Identify which cell holds the provided text, then report its [X, Y] central coordinate. 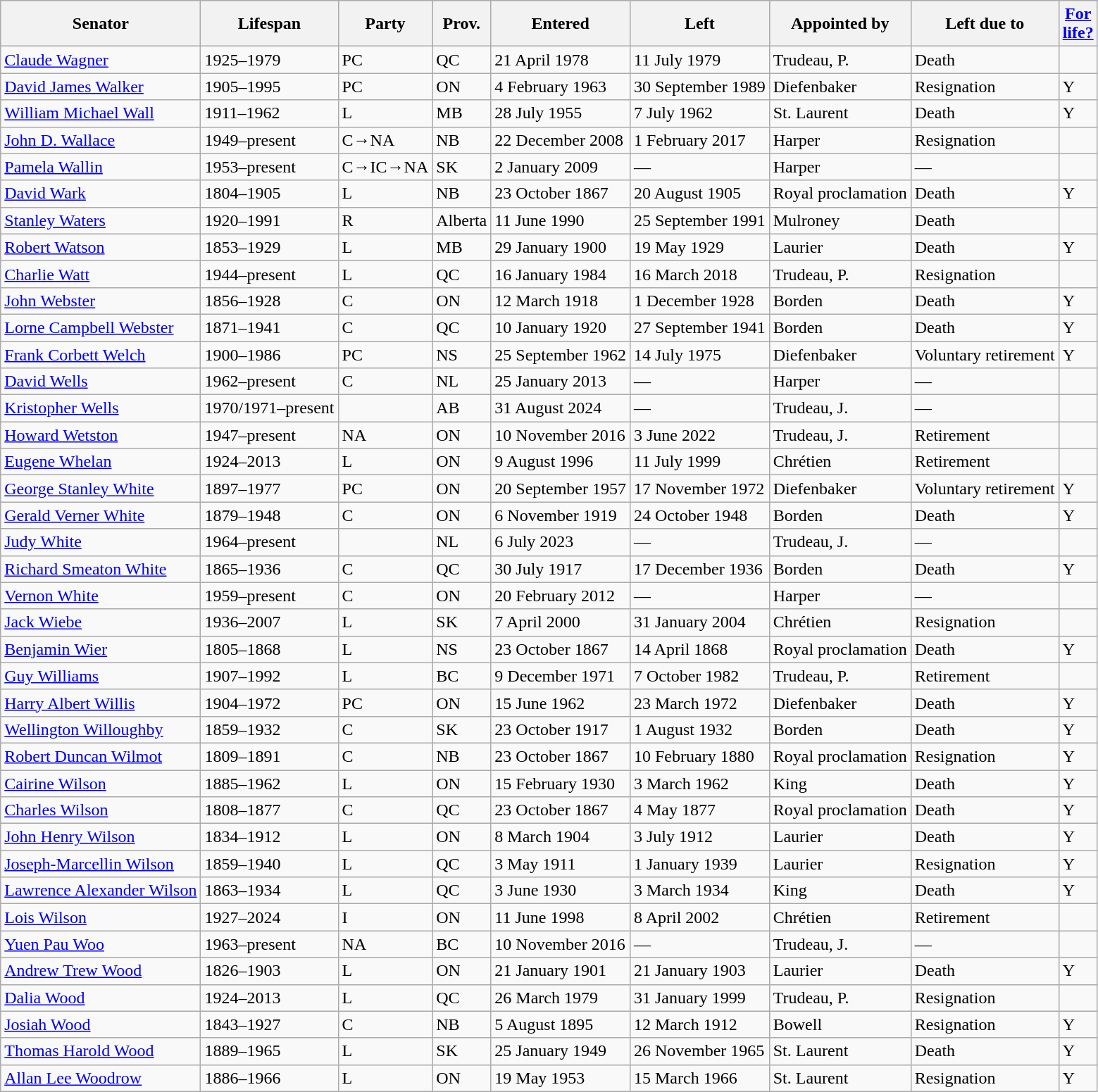
15 March 1966 [699, 1078]
Lifespan [269, 24]
16 March 2018 [699, 274]
Josiah Wood [101, 1024]
1856–1928 [269, 301]
11 July 1979 [699, 60]
Left [699, 24]
26 March 1979 [561, 998]
Claude Wagner [101, 60]
1 February 2017 [699, 140]
7 October 1982 [699, 676]
Frank Corbett Welch [101, 354]
Forlife? [1078, 24]
Gerald Verner White [101, 515]
1 December 1928 [699, 301]
17 December 1936 [699, 569]
21 January 1901 [561, 971]
26 November 1965 [699, 1051]
30 July 1917 [561, 569]
1889–1965 [269, 1051]
George Stanley White [101, 489]
1865–1936 [269, 569]
Charles Wilson [101, 810]
1886–1966 [269, 1078]
Senator [101, 24]
14 April 1868 [699, 649]
28 July 1955 [561, 113]
William Michael Wall [101, 113]
1911–1962 [269, 113]
21 April 1978 [561, 60]
1805–1868 [269, 649]
1871–1941 [269, 327]
Entered [561, 24]
Appointed by [840, 24]
9 August 1996 [561, 462]
John Henry Wilson [101, 837]
23 October 1917 [561, 729]
27 September 1941 [699, 327]
David James Walker [101, 87]
1804–1905 [269, 194]
Andrew Trew Wood [101, 971]
Benjamin Wier [101, 649]
Richard Smeaton White [101, 569]
Mulroney [840, 220]
12 March 1912 [699, 1024]
1853–1929 [269, 247]
Jack Wiebe [101, 622]
Guy Williams [101, 676]
Yuen Pau Woo [101, 944]
12 March 1918 [561, 301]
1809–1891 [269, 756]
25 January 1949 [561, 1051]
20 February 2012 [561, 596]
1834–1912 [269, 837]
15 June 1962 [561, 703]
1863–1934 [269, 891]
10 February 1880 [699, 756]
17 November 1972 [699, 489]
R [385, 220]
15 February 1930 [561, 784]
8 April 2002 [699, 917]
Howard Wetston [101, 435]
10 January 1920 [561, 327]
25 September 1991 [699, 220]
Thomas Harold Wood [101, 1051]
1859–1932 [269, 729]
Allan Lee Woodrow [101, 1078]
C→NA [385, 140]
8 March 1904 [561, 837]
Pamela Wallin [101, 167]
22 December 2008 [561, 140]
C→IC→NA [385, 167]
7 July 1962 [699, 113]
John D. Wallace [101, 140]
John Webster [101, 301]
Charlie Watt [101, 274]
3 March 1962 [699, 784]
Robert Duncan Wilmot [101, 756]
21 January 1903 [699, 971]
Left due to [985, 24]
Judy White [101, 542]
1900–1986 [269, 354]
3 May 1911 [561, 864]
Alberta [462, 220]
6 July 2023 [561, 542]
Wellington Willoughby [101, 729]
20 September 1957 [561, 489]
30 September 1989 [699, 87]
1808–1877 [269, 810]
Vernon White [101, 596]
3 June 2022 [699, 435]
1959–present [269, 596]
1904–1972 [269, 703]
1885–1962 [269, 784]
31 January 2004 [699, 622]
6 November 1919 [561, 515]
Lois Wilson [101, 917]
1 August 1932 [699, 729]
1949–present [269, 140]
20 August 1905 [699, 194]
Cairine Wilson [101, 784]
Eugene Whelan [101, 462]
4 February 1963 [561, 87]
Lorne Campbell Webster [101, 327]
David Wells [101, 382]
3 July 1912 [699, 837]
1927–2024 [269, 917]
1953–present [269, 167]
3 June 1930 [561, 891]
Dalia Wood [101, 998]
Prov. [462, 24]
25 January 2013 [561, 382]
Harry Albert Willis [101, 703]
7 April 2000 [561, 622]
David Wark [101, 194]
I [385, 917]
1962–present [269, 382]
11 June 1990 [561, 220]
1920–1991 [269, 220]
4 May 1877 [699, 810]
1936–2007 [269, 622]
1963–present [269, 944]
Bowell [840, 1024]
11 June 1998 [561, 917]
5 August 1895 [561, 1024]
1905–1995 [269, 87]
1843–1927 [269, 1024]
Party [385, 24]
29 January 1900 [561, 247]
1907–1992 [269, 676]
16 January 1984 [561, 274]
1897–1977 [269, 489]
31 January 1999 [699, 998]
19 May 1953 [561, 1078]
1859–1940 [269, 864]
1947–present [269, 435]
Robert Watson [101, 247]
11 July 1999 [699, 462]
9 December 1971 [561, 676]
3 March 1934 [699, 891]
AB [462, 408]
1970/1971–present [269, 408]
1925–1979 [269, 60]
14 July 1975 [699, 354]
1 January 1939 [699, 864]
25 September 1962 [561, 354]
Stanley Waters [101, 220]
1944–present [269, 274]
23 March 1972 [699, 703]
2 January 2009 [561, 167]
24 October 1948 [699, 515]
Joseph-Marcellin Wilson [101, 864]
1964–present [269, 542]
Kristopher Wells [101, 408]
1879–1948 [269, 515]
19 May 1929 [699, 247]
31 August 2024 [561, 408]
1826–1903 [269, 971]
Lawrence Alexander Wilson [101, 891]
